Return [x, y] of the center of cell containing provided text 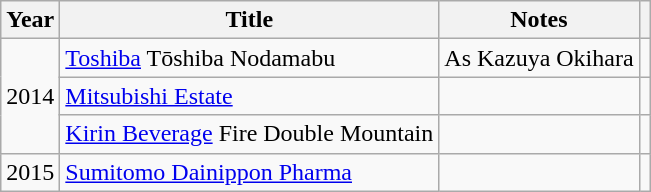
2014 [30, 96]
Year [30, 20]
Notes [539, 20]
Kirin Beverage Fire Double Mountain [250, 134]
As Kazuya Okihara [539, 58]
Mitsubishi Estate [250, 96]
2015 [30, 172]
Sumitomo Dainippon Pharma [250, 172]
Toshiba Tōshiba Nodamabu [250, 58]
Title [250, 20]
